Extract the [x, y] coordinate from the center of the cell holding the provided text.  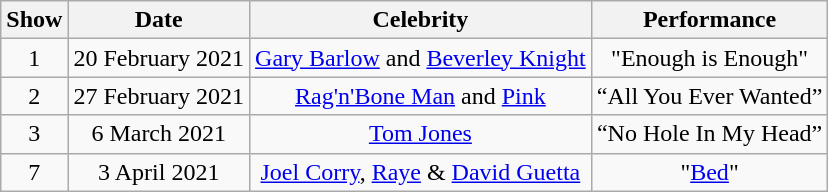
“No Hole In My Head” [710, 134]
27 February 2021 [159, 96]
6 March 2021 [159, 134]
Date [159, 20]
“All You Ever Wanted” [710, 96]
Performance [710, 20]
Show [34, 20]
3 [34, 134]
7 [34, 172]
Gary Barlow and Beverley Knight [421, 58]
Rag'n'Bone Man and Pink [421, 96]
2 [34, 96]
20 February 2021 [159, 58]
Tom Jones [421, 134]
Celebrity [421, 20]
3 April 2021 [159, 172]
"Enough is Enough" [710, 58]
1 [34, 58]
Joel Corry, Raye & David Guetta [421, 172]
"Bed" [710, 172]
